Output the (x, y) coordinate of the center of the cell containing the given text.  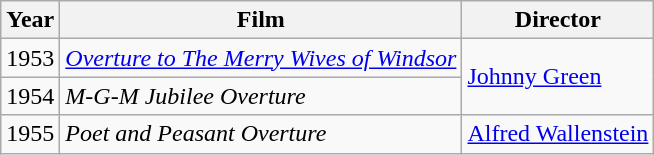
Overture to The Merry Wives of Windsor (261, 58)
1954 (30, 96)
Film (261, 20)
Poet and Peasant Overture (261, 134)
Alfred Wallenstein (558, 134)
1953 (30, 58)
Year (30, 20)
Director (558, 20)
1955 (30, 134)
Johnny Green (558, 77)
M-G-M Jubilee Overture (261, 96)
